Return [x, y] of the center of cell containing provided text 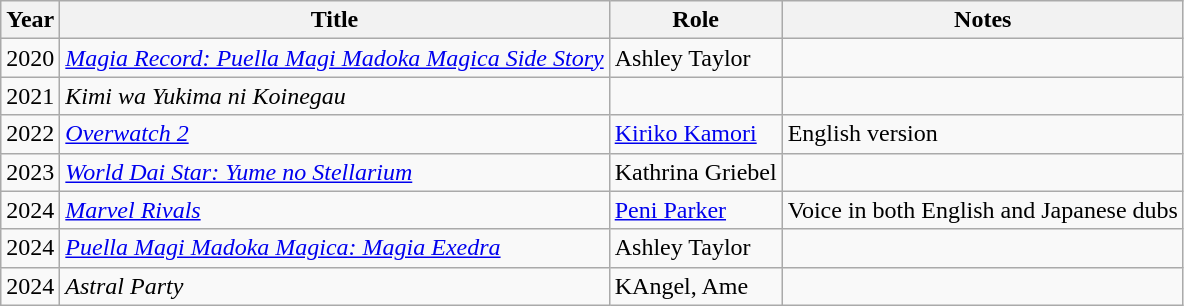
KAngel, Ame [696, 286]
Puella Magi Madoka Magica: Magia Exedra [334, 248]
Voice in both English and Japanese dubs [982, 210]
Astral Party [334, 286]
World Dai Star: Yume no Stellarium [334, 172]
Magia Record: Puella Magi Madoka Magica Side Story [334, 58]
Kiriko Kamori [696, 134]
2023 [30, 172]
Overwatch 2 [334, 134]
Kimi wa Yukima ni Koinegau [334, 96]
2021 [30, 96]
Kathrina Griebel [696, 172]
Marvel Rivals [334, 210]
Role [696, 20]
Year [30, 20]
Title [334, 20]
Notes [982, 20]
Peni Parker [696, 210]
English version [982, 134]
2022 [30, 134]
2020 [30, 58]
